Detect which cell encompasses the target text, then output its (x, y) center coordinate. 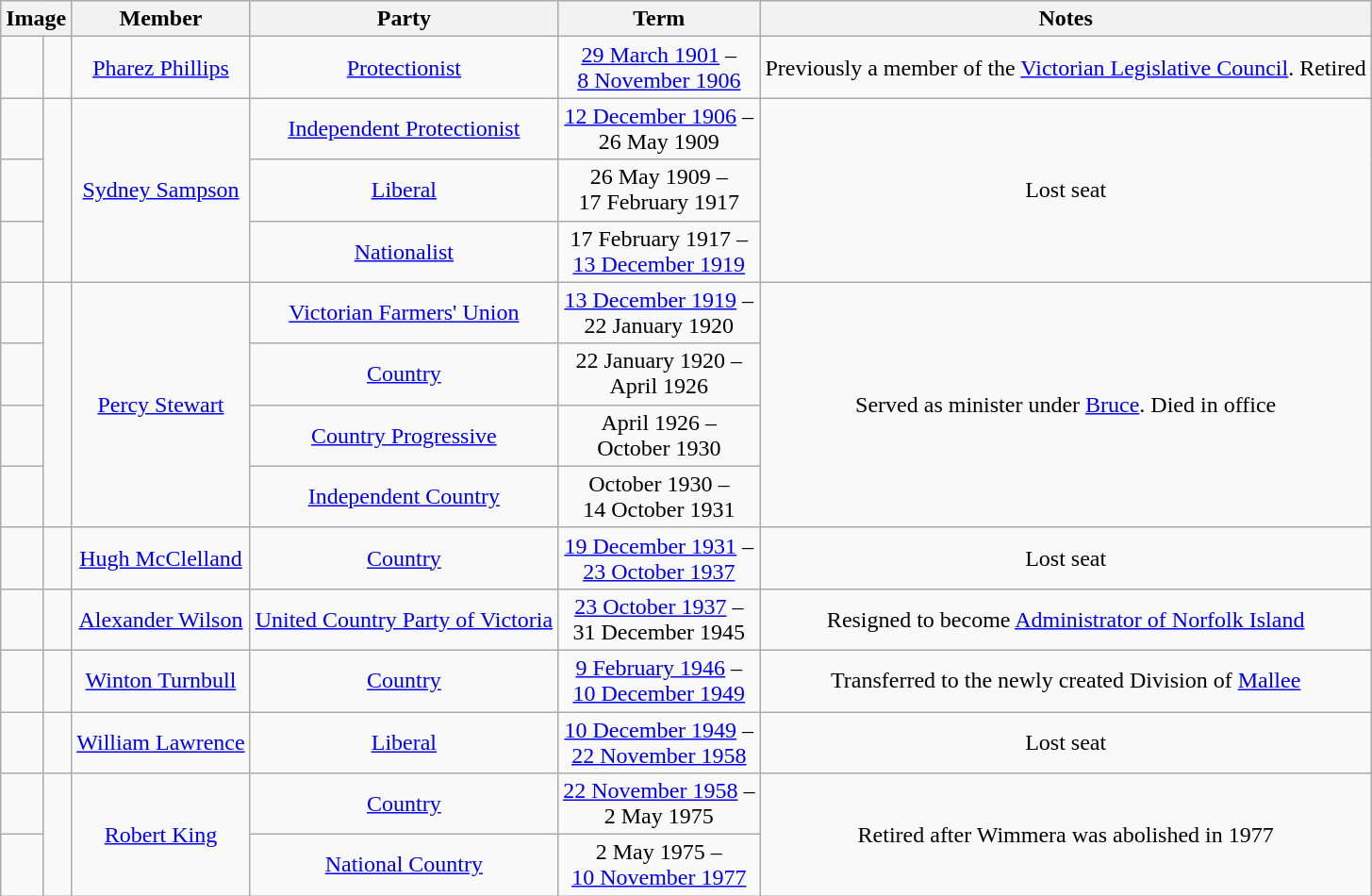
Robert King (160, 835)
Victorian Farmers' Union (404, 313)
10 December 1949 –22 November 1958 (659, 741)
26 May 1909 –17 February 1917 (659, 191)
17 February 1917 –13 December 1919 (659, 251)
23 October 1937 –31 December 1945 (659, 619)
13 December 1919 –22 January 1920 (659, 313)
Percy Stewart (160, 405)
Sydney Sampson (160, 191)
Winton Turnbull (160, 681)
October 1930 –14 October 1931 (659, 496)
Served as minister under Bruce. Died in office (1066, 405)
Independent Country (404, 496)
Nationalist (404, 251)
Previously a member of the Victorian Legislative Council. Retired (1066, 68)
Term (659, 19)
Hugh McClelland (160, 558)
Country Progressive (404, 436)
12 December 1906 –26 May 1909 (659, 128)
Alexander Wilson (160, 619)
Retired after Wimmera was abolished in 1977 (1066, 835)
19 December 1931 –23 October 1937 (659, 558)
Notes (1066, 19)
29 March 1901 –8 November 1906 (659, 68)
National Country (404, 866)
Independent Protectionist (404, 128)
Resigned to become Administrator of Norfolk Island (1066, 619)
United Country Party of Victoria (404, 619)
2 May 1975 –10 November 1977 (659, 866)
22 January 1920 –April 1926 (659, 373)
22 November 1958 –2 May 1975 (659, 804)
Member (160, 19)
Image (36, 19)
William Lawrence (160, 741)
April 1926 –October 1930 (659, 436)
Transferred to the newly created Division of Mallee (1066, 681)
Pharez Phillips (160, 68)
Protectionist (404, 68)
Party (404, 19)
9 February 1946 –10 December 1949 (659, 681)
